Find where the given text appears and provide that cell's center as (x, y) coordinate. 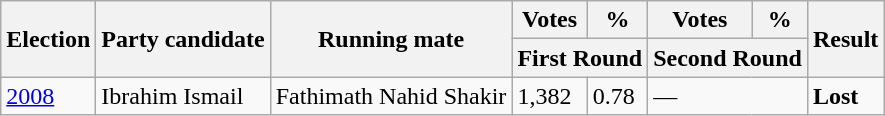
Election (48, 39)
Party candidate (183, 39)
First Round (580, 58)
Lost (845, 96)
Second Round (728, 58)
2008 (48, 96)
Ibrahim Ismail (183, 96)
— (728, 96)
1,382 (550, 96)
Running mate (391, 39)
Result (845, 39)
0.78 (617, 96)
Fathimath Nahid Shakir (391, 96)
